Search for the cell housing the specified text and yield its (x, y) center coordinate. 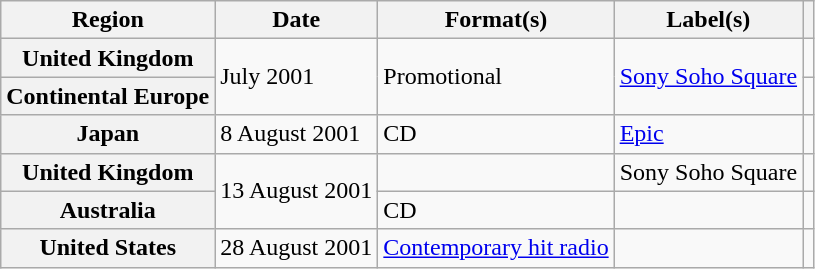
8 August 2001 (296, 134)
Date (296, 20)
Label(s) (708, 20)
United States (108, 248)
Promotional (496, 77)
Region (108, 20)
Format(s) (496, 20)
13 August 2001 (296, 191)
Continental Europe (108, 96)
Contemporary hit radio (496, 248)
Epic (708, 134)
Japan (108, 134)
Australia (108, 210)
July 2001 (296, 77)
28 August 2001 (296, 248)
